For the text-containing cell, return its midpoint in [X, Y] coordinate format. 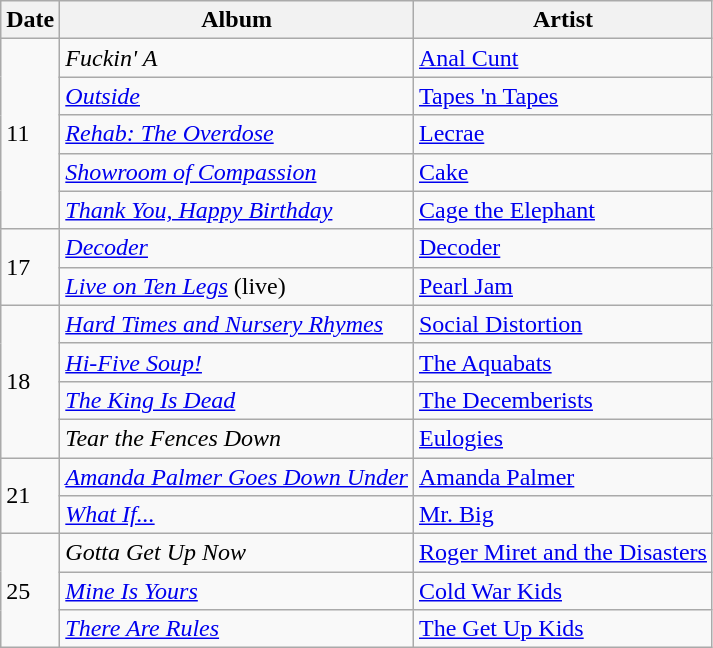
Artist [562, 20]
11 [30, 134]
Cold War Kids [562, 591]
Amanda Palmer [562, 477]
Anal Cunt [562, 58]
Tear the Fences Down [237, 438]
The Decemberists [562, 400]
Lecrae [562, 134]
The Aquabats [562, 362]
Social Distortion [562, 324]
Amanda Palmer Goes Down Under [237, 477]
Hi-Five Soup! [237, 362]
Cage the Elephant [562, 210]
Thank You, Happy Birthday [237, 210]
Live on Ten Legs (live) [237, 286]
17 [30, 267]
Fuckin' A [237, 58]
Tapes 'n Tapes [562, 96]
Mr. Big [562, 515]
Showroom of Compassion [237, 172]
18 [30, 381]
The King Is Dead [237, 400]
Album [237, 20]
Mine Is Yours [237, 591]
What If... [237, 515]
Hard Times and Nursery Rhymes [237, 324]
Date [30, 20]
Cake [562, 172]
Rehab: The Overdose [237, 134]
Eulogies [562, 438]
Roger Miret and the Disasters [562, 553]
Outside [237, 96]
Gotta Get Up Now [237, 553]
Pearl Jam [562, 286]
21 [30, 496]
There Are Rules [237, 629]
The Get Up Kids [562, 629]
25 [30, 591]
